Output the [x, y] coordinate of the center of the cell containing the given text.  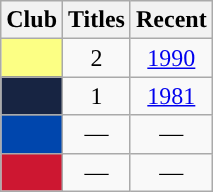
Recent [171, 20]
1 [97, 96]
2 [97, 58]
1981 [171, 96]
Titles [97, 20]
1990 [171, 58]
Club [32, 20]
